Return the (x, y) coordinate for the center point of the cell that contains the specified text.  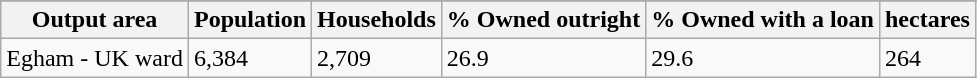
26.9 (543, 58)
Egham - UK ward (95, 58)
Households (377, 20)
264 (927, 58)
Population (250, 20)
% Owned with a loan (763, 20)
6,384 (250, 58)
% Owned outright (543, 20)
29.6 (763, 58)
hectares (927, 20)
Output area (95, 20)
2,709 (377, 58)
